Return the [X, Y] coordinate for the center point of the cell that contains the specified text.  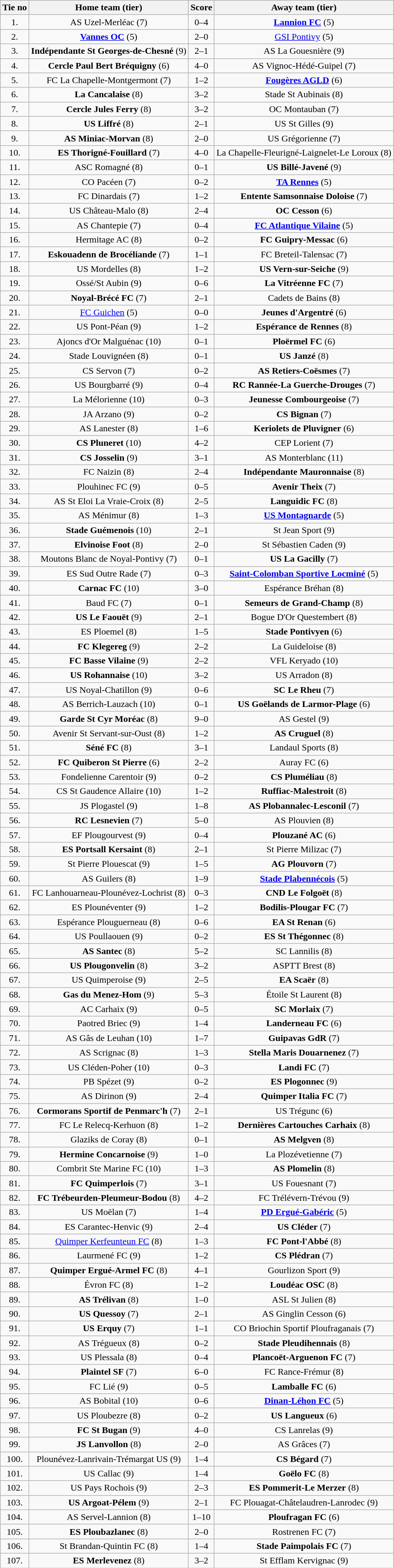
Stade Guémenois (10) [109, 530]
CO Briochin Sportif Ploufraganais (7) [304, 1328]
US Janzé (8) [304, 356]
US Pays Rochois (9) [109, 1488]
ES Portsall Kersaint (8) [109, 849]
Lannion FC (5) [304, 22]
19. [14, 283]
St Jean Sport (9) [304, 530]
96. [14, 1401]
Plancoët-Arguenon FC (7) [304, 1358]
Moutons Blanc de Noyal-Pontivy (7) [109, 559]
18. [14, 269]
FC Trélévern-Trévou (9) [304, 1198]
Gourlizon Sport (9) [304, 1270]
104. [14, 1517]
Keriolets de Pluvigner (6) [304, 429]
80. [14, 1169]
36. [14, 530]
AS Berrich-Lauzach (10) [109, 704]
Cormorans Sportif de Penmarc'h (7) [109, 1111]
AS Gâs de Leuhan (10) [109, 1038]
AS Chantepie (7) [109, 225]
ASL St Julien (8) [304, 1299]
84. [14, 1227]
5–2 [201, 951]
42. [14, 617]
Paotred Briec (9) [109, 1023]
5–0 [201, 820]
AS Trégueux (8) [109, 1343]
St Sébastien Caden (9) [304, 545]
83. [14, 1212]
AS Bobital (10) [109, 1401]
73. [14, 1067]
59. [14, 864]
16. [14, 240]
US Liffré (8) [109, 124]
AS Plomelin (8) [304, 1169]
CS Josselin (9) [109, 458]
FC Naizin (8) [109, 472]
Ruffiac-Malestroit (8) [304, 791]
Fougères AGLD (6) [304, 80]
Score [201, 8]
St Pierre Milizac (7) [304, 849]
Tie no [14, 8]
102. [14, 1488]
20. [14, 298]
82. [14, 1198]
EF Plougourvest (9) [109, 835]
US Vern-sur-Seiche (9) [304, 269]
12. [14, 182]
AS La Gouesnière (9) [304, 51]
97. [14, 1415]
25. [14, 370]
La Mélorienne (10) [109, 399]
La Cancalaise (8) [109, 95]
50. [14, 733]
98. [14, 1430]
62. [14, 908]
AG Plouvorn (7) [304, 864]
AS Ménimur (8) [109, 516]
Quimper Kerfeunteun FC (8) [109, 1241]
Entente Samsonnaise Doloise (7) [304, 196]
AC Carhaix (9) [109, 1009]
1–7 [201, 1038]
9–0 [201, 719]
JS Lanvollon (8) [109, 1444]
Saint-Colomban Sportive Locminé (5) [304, 574]
AS Melgven (8) [304, 1140]
ES St Thégonnec (8) [304, 937]
2. [14, 37]
FC Breteil-Talensac (7) [304, 254]
Espérance de Rennes (8) [304, 327]
US Noyal-Chatillon (9) [109, 690]
9. [14, 138]
AS Uzel-Merléac (7) [109, 22]
US Poullaouen (9) [109, 937]
85. [14, 1241]
FC Le Relecq-Kerhuon (8) [109, 1125]
CS Pluneret (10) [109, 443]
Fondelienne Carentoir (9) [109, 777]
Loudéac OSC (8) [304, 1285]
ES Plogonnec (9) [304, 1081]
CEP Lorient (7) [304, 443]
FC Klegereg (9) [109, 646]
63. [14, 922]
Stade St Aubinais (8) [304, 95]
RC Rannée-La Guerche-Drouges (7) [304, 385]
Goëlo FC (8) [304, 1473]
Plouhinec FC (9) [109, 487]
Stade Louvignéen (8) [109, 356]
SC Morlaix (7) [304, 1009]
1. [14, 22]
AS Guilers (8) [109, 878]
Languidic FC (8) [304, 501]
ES Carantec-Henvic (9) [109, 1227]
15. [14, 225]
Baud FC (7) [109, 602]
Ajoncs d'Or Malguénac (10) [109, 341]
Noyal-Brécé FC (7) [109, 298]
Guipavas GdR (7) [304, 1038]
FC Rance-Frémur (8) [304, 1372]
FC Lanhouarneau-Plounévez-Lochrist (8) [109, 893]
Eskouadenn de Brocéliande (7) [109, 254]
67. [14, 980]
57. [14, 835]
St Brandan-Quintin FC (8) [109, 1546]
27. [14, 399]
103. [14, 1502]
US Fouesnant (7) [304, 1183]
Quimper Ergué-Armel FC (8) [109, 1270]
FC Quimperlois (7) [109, 1183]
39. [14, 574]
Stade Pleudihennais (8) [304, 1343]
TA Rennes (5) [304, 182]
65. [14, 951]
72. [14, 1052]
ES Pommerit-Le Merzer (8) [304, 1488]
St Efflam Kervignac (9) [304, 1560]
2–3 [201, 1488]
37. [14, 545]
38. [14, 559]
Auray FC (6) [304, 762]
52. [14, 762]
24. [14, 356]
Laurmené FC (9) [109, 1256]
58. [14, 849]
CS St Gaudence Allaire (10) [109, 791]
8. [14, 124]
47. [14, 690]
Bodilis-Plougar FC (7) [304, 908]
US Langueux (6) [304, 1415]
92. [14, 1343]
71. [14, 1038]
Garde St Cyr Moréac (8) [109, 719]
US Plougonvelin (8) [109, 966]
1–10 [201, 1517]
1–6 [201, 429]
105. [14, 1531]
OC Montauban (7) [304, 109]
AS Dirinon (9) [109, 1096]
RC Lesnevien (7) [109, 820]
3–0 [201, 588]
43. [14, 631]
32. [14, 472]
51. [14, 748]
Rostrenen FC (7) [304, 1531]
GSI Pontivy (5) [304, 37]
US Plessala (8) [109, 1358]
7. [14, 109]
Glaziks de Coray (8) [109, 1140]
29. [14, 429]
US Le Faouët (9) [109, 617]
Vannes OC (5) [109, 37]
74. [14, 1081]
OC Cesson (6) [304, 211]
23. [14, 341]
Home team (tier) [109, 8]
88. [14, 1285]
Indépendante St Georges-de-Chesné (9) [109, 51]
91. [14, 1328]
Ploufragan FC (6) [304, 1517]
Semeurs de Grand-Champ (8) [304, 602]
89. [14, 1299]
77. [14, 1125]
6–0 [201, 1372]
Hermine Concarnoise (9) [109, 1154]
CS Bégard (7) [304, 1459]
1–8 [201, 806]
CND Le Folgoët (8) [304, 893]
6. [14, 95]
68. [14, 994]
AS Cruguel (8) [304, 733]
CO Pacéen (7) [109, 182]
CS Pluméliau (8) [304, 777]
St Pierre Plouescat (9) [109, 864]
Landi FC (7) [304, 1067]
US Grégorienne (7) [304, 138]
US Rohannaise (10) [109, 675]
78. [14, 1140]
Indépendante Mauronnaise (8) [304, 472]
76. [14, 1111]
EA Scaër (8) [304, 980]
Elvinoise Foot (8) [109, 545]
AS Scrignac (8) [109, 1052]
FC Lié (9) [109, 1386]
Dinan-Léhon FC (5) [304, 1401]
4–1 [201, 1270]
VFL Keryado (10) [304, 661]
1–9 [201, 878]
34. [14, 501]
14. [14, 211]
56. [14, 820]
AS Ginglin Cesson (6) [304, 1314]
Hermitage AC (8) [109, 240]
Jeunesse Combourgeoise (7) [304, 399]
ES Sud Outre Rade (7) [109, 574]
100. [14, 1459]
107. [14, 1560]
AS Gestel (9) [304, 719]
FC Guichen (5) [109, 312]
64. [14, 937]
US Callac (9) [109, 1473]
La Vitréenne FC (7) [304, 283]
AS Lanester (8) [109, 429]
Ploërmel FC (6) [304, 341]
FC Atlantique Vilaine (5) [304, 225]
79. [14, 1154]
35. [14, 516]
11. [14, 167]
Jeunes d'Argentré (6) [304, 312]
61. [14, 893]
75. [14, 1096]
87. [14, 1270]
Évron FC (8) [109, 1285]
40. [14, 588]
AS Vignoc-Hédé-Guipel (7) [304, 66]
AS Miniac-Morvan (8) [109, 138]
5–3 [201, 994]
ASPTT Brest (8) [304, 966]
US Goëlands de Larmor-Plage (6) [304, 704]
US Argoat-Pélem (9) [109, 1502]
US Billé-Javené (9) [304, 167]
41. [14, 602]
US Montagnarde (5) [304, 516]
CS Plédran (7) [304, 1256]
ES Ploemel (8) [109, 631]
101. [14, 1473]
AS Servel-Lannion (8) [109, 1517]
44. [14, 646]
US Trégunc (6) [304, 1111]
AS St Eloi La Vraie-Croix (8) [109, 501]
CS Lanrelas (9) [304, 1430]
AS Retiers-Coësmes (7) [304, 370]
Espérance Bréhan (8) [304, 588]
FC La Chapelle-Montgermont (7) [109, 80]
99. [14, 1444]
FC Guipry-Messac (6) [304, 240]
13. [14, 196]
JS Plogastel (9) [109, 806]
66. [14, 966]
AS Plouvien (8) [304, 820]
AS Plobannalec-Lesconil (7) [304, 806]
Landerneau FC (6) [304, 1023]
ASC Romagné (8) [109, 167]
30. [14, 443]
Étoile St Laurent (8) [304, 994]
Away team (tier) [304, 8]
Plaintel SF (7) [109, 1372]
FC Quiberon St Pierre (6) [109, 762]
US Erquy (7) [109, 1328]
AS Santec (8) [109, 951]
Ossé/St Aubin (9) [109, 283]
JA Arzano (9) [109, 414]
Stade Pontivyen (6) [304, 631]
49. [14, 719]
60. [14, 878]
Lamballe FC (6) [304, 1386]
45. [14, 661]
48. [14, 704]
3. [14, 51]
70. [14, 1023]
Plounévez-Lanrivain-Trémargat US (9) [109, 1459]
US Ploubezre (8) [109, 1415]
Avenir Theix (7) [304, 487]
US La Gacilly (7) [304, 559]
94. [14, 1372]
La Plozévetienne (7) [304, 1154]
ES Thorigné-Fouillard (7) [109, 153]
33. [14, 487]
106. [14, 1546]
Gas du Menez-Hom (9) [109, 994]
US Bourgbarré (9) [109, 385]
PD Ergué-Gabéric (5) [304, 1212]
Landaul Sports (8) [304, 748]
Séné FC (8) [109, 748]
SC Le Rheu (7) [304, 690]
La Guideloise (8) [304, 646]
US Cléder (7) [304, 1227]
EA St Renan (6) [304, 922]
Combrit Ste Marine FC (10) [109, 1169]
26. [14, 385]
0–0 [201, 312]
La Chapelle-Fleurigné-Laignelet-Le Loroux (8) [304, 153]
69. [14, 1009]
CS Bignan (7) [304, 414]
SC Lannilis (8) [304, 951]
FC St Bugan (9) [109, 1430]
Quimper Italia FC (7) [304, 1096]
PB Spézet (9) [109, 1081]
90. [14, 1314]
Carnac FC (10) [109, 588]
AS Grâces (7) [304, 1444]
FC Trébeurden-Pleumeur-Bodou (8) [109, 1198]
22. [14, 327]
US Cléden-Poher (10) [109, 1067]
Avenir St Servant-sur-Oust (8) [109, 733]
FC Pont-l'Abbé (8) [304, 1241]
US Quessoy (7) [109, 1314]
10. [14, 153]
95. [14, 1386]
US Arradon (8) [304, 675]
AS Monterblanc (11) [304, 458]
4. [14, 66]
Cercle Paul Bert Bréquigny (6) [109, 66]
Cercle Jules Ferry (8) [109, 109]
US Moëlan (7) [109, 1212]
Stade Paimpolais FC (7) [304, 1546]
US St Gilles (9) [304, 124]
86. [14, 1256]
5. [14, 80]
21. [14, 312]
31. [14, 458]
54. [14, 791]
CS Servon (7) [109, 370]
ES Plounéventer (9) [109, 908]
US Château-Malo (8) [109, 211]
US Mordelles (8) [109, 269]
28. [14, 414]
Bogue D'Or Questembert (8) [304, 617]
Espérance Plouguerneau (8) [109, 922]
FC Dinardais (7) [109, 196]
Stade Plabennécois (5) [304, 878]
93. [14, 1358]
55. [14, 806]
53. [14, 777]
Dernières Cartouches Carhaix (8) [304, 1125]
81. [14, 1183]
AS Trélivan (8) [109, 1299]
ES Merlevenez (8) [109, 1560]
ES Ploubazlanec (8) [109, 1531]
FC Plouagat-Châtelaudren-Lanrodec (9) [304, 1502]
Plouzané AC (6) [304, 835]
US Pont-Péan (9) [109, 327]
Stella Maris Douarnenez (7) [304, 1052]
17. [14, 254]
FC Basse Vilaine (9) [109, 661]
US Quimperoise (9) [109, 980]
46. [14, 675]
Cadets de Bains (8) [304, 298]
